Detect which cell encompasses the target text, then output its (x, y) center coordinate. 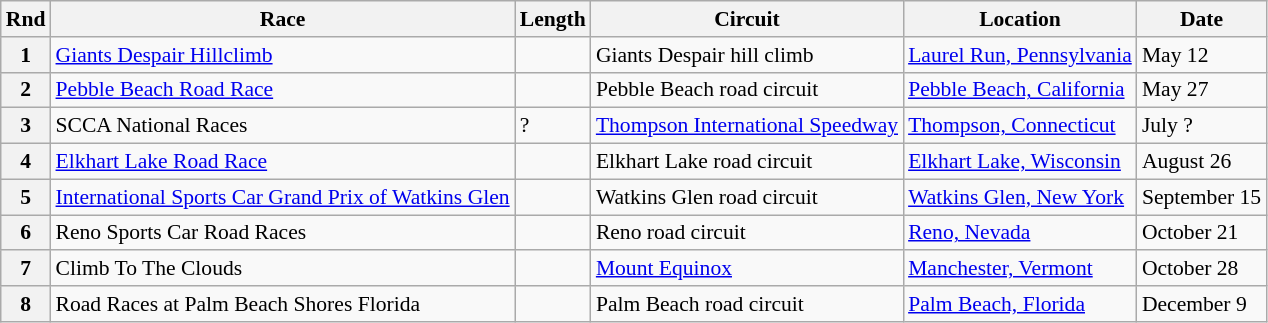
Reno road circuit (747, 233)
Palm Beach road circuit (747, 304)
August 26 (1202, 162)
International Sports Car Grand Prix of Watkins Glen (282, 197)
Thompson, Connecticut (1020, 126)
September 15 (1202, 197)
Elkhart Lake road circuit (747, 162)
Elkhart Lake Road Race (282, 162)
Reno Sports Car Road Races (282, 233)
Giants Despair Hillclimb (282, 55)
? (553, 126)
Palm Beach, Florida (1020, 304)
2 (26, 90)
Thompson International Speedway (747, 126)
Pebble Beach, California (1020, 90)
Manchester, Vermont (1020, 269)
October 21 (1202, 233)
Rnd (26, 19)
July ? (1202, 126)
Location (1020, 19)
October 28 (1202, 269)
5 (26, 197)
SCCA National Races (282, 126)
Date (1202, 19)
Watkins Glen road circuit (747, 197)
Pebble Beach road circuit (747, 90)
Elkhart Lake, Wisconsin (1020, 162)
Race (282, 19)
Watkins Glen, New York (1020, 197)
Road Races at Palm Beach Shores Florida (282, 304)
Circuit (747, 19)
1 (26, 55)
Climb To The Clouds (282, 269)
8 (26, 304)
Pebble Beach Road Race (282, 90)
May 12 (1202, 55)
4 (26, 162)
Reno, Nevada (1020, 233)
7 (26, 269)
3 (26, 126)
Length (553, 19)
December 9 (1202, 304)
May 27 (1202, 90)
Laurel Run, Pennsylvania (1020, 55)
6 (26, 233)
Mount Equinox (747, 269)
Giants Despair hill climb (747, 55)
